Find where the given text appears and provide that cell's center as [x, y] coordinate. 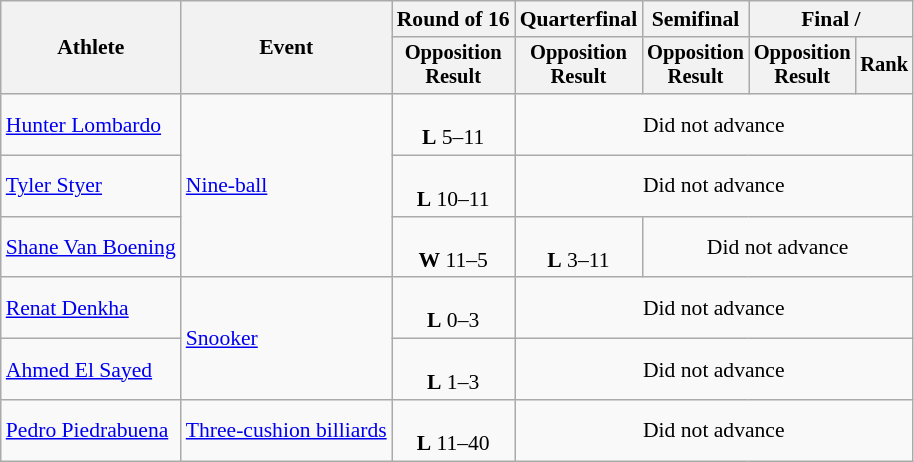
L 3–11 [579, 248]
Tyler Styer [91, 186]
L 0–3 [454, 308]
L 10–11 [454, 186]
Quarterfinal [579, 19]
Athlete [91, 48]
Three-cushion billiards [286, 430]
Ahmed El Sayed [91, 370]
Renat Denkha [91, 308]
L 5–11 [454, 124]
Round of 16 [454, 19]
Nine-ball [286, 186]
Hunter Lombardo [91, 124]
Final / [831, 19]
Rank [884, 66]
L 1–3 [454, 370]
W 11–5 [454, 248]
Pedro Piedrabuena [91, 430]
Snooker [286, 339]
Event [286, 48]
L 11–40 [454, 430]
Shane Van Boening [91, 248]
Semifinal [696, 19]
